For the text-containing cell, return its midpoint in [X, Y] coordinate format. 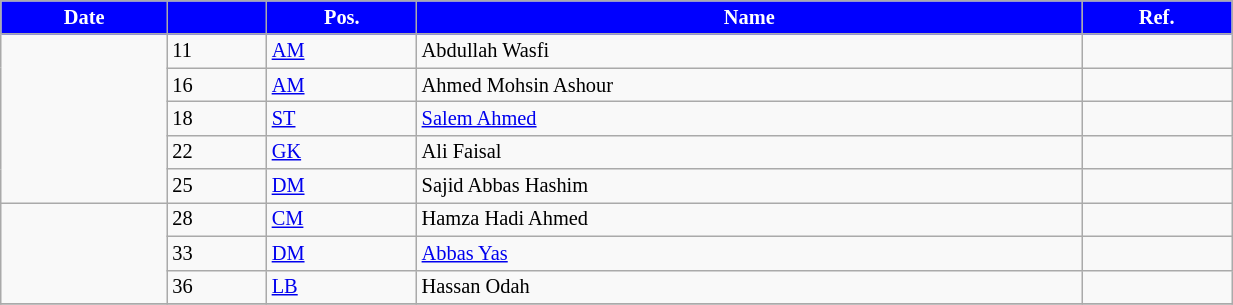
Hamza Hadi Ahmed [750, 219]
28 [218, 219]
Abbas Yas [750, 253]
18 [218, 118]
Salem Ahmed [750, 118]
25 [218, 186]
Hassan Odah [750, 287]
Name [750, 17]
Ref. [1157, 17]
Sajid Abbas Hashim [750, 186]
GK [342, 152]
Ali Faisal [750, 152]
33 [218, 253]
36 [218, 287]
CM [342, 219]
22 [218, 152]
ST [342, 118]
11 [218, 51]
LB [342, 287]
Date [84, 17]
Abdullah Wasfi [750, 51]
Ahmed Mohsin Ashour [750, 85]
Pos. [342, 17]
16 [218, 85]
